Pinpoint the cell where the given text exists, returning its [X, Y] midpoint coordinate. 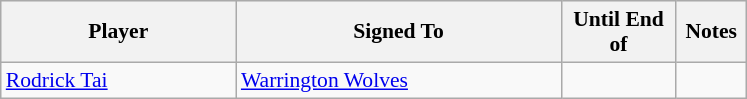
Player [118, 32]
Rodrick Tai [118, 80]
Notes [711, 32]
Until End of [618, 32]
Warrington Wolves [398, 80]
Signed To [398, 32]
